Provide the [X, Y] coordinate of the cell's center where the given text is located.  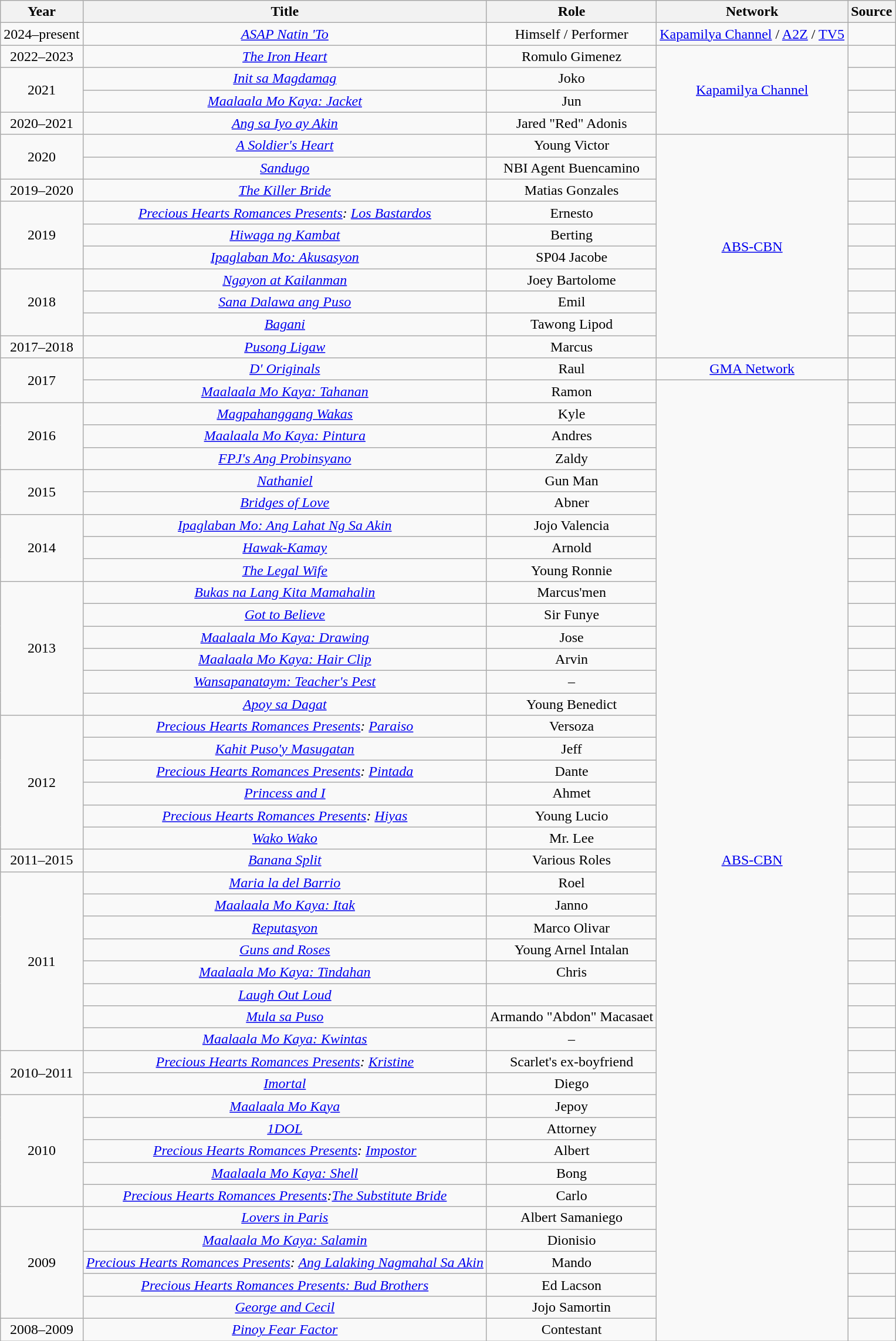
Maalaala Mo Kaya: Hair Clip [285, 660]
Ipaglaban Mo: Akusasyon [285, 257]
Maalaala Mo Kaya: Tindahan [285, 972]
Contestant [572, 1329]
Wansapanataym: Teacher's Pest [285, 682]
Got to Believe [285, 614]
2017–2018 [42, 347]
Network [752, 12]
Andres [572, 436]
Maalaala Mo Kaya: Pintura [285, 436]
Joey Bartolome [572, 280]
Ang sa Iyo ay Akin [285, 123]
Laugh Out Loud [285, 995]
Mando [572, 1262]
2024–present [42, 34]
Apoy sa Dagat [285, 704]
Maalaala Mo Kaya: Drawing [285, 637]
Maalaala Mo Kaya: Kwintas [285, 1039]
Init sa Magdamag [285, 79]
Year [42, 12]
Imortal [285, 1084]
2019–2020 [42, 190]
Berting [572, 235]
Mr. Lee [572, 838]
Maalaala Mo Kaya: Jacket [285, 101]
The Iron Heart [285, 56]
Pusong Ligaw [285, 347]
2018 [42, 302]
Dante [572, 771]
Versoza [572, 727]
Maalaala Mo Kaya [285, 1106]
Raul [572, 369]
Marco Olivar [572, 927]
Hiwaga ng Kambat [285, 235]
2012 [42, 782]
Armando "Abdon" Macasaet [572, 1017]
Scarlet's ex-boyfriend [572, 1062]
George and Cecil [285, 1307]
Banana Split [285, 860]
Jun [572, 101]
Joko [572, 79]
Precious Hearts Romances Presents: Bud Brothers [285, 1285]
Carlo [572, 1195]
2020–2021 [42, 123]
Albert [572, 1151]
Matias Gonzales [572, 190]
2019 [42, 235]
Maalaala Mo Kaya: Itak [285, 905]
Young Ronnie [572, 570]
Jose [572, 637]
2013 [42, 648]
Source [872, 12]
Precious Hearts Romances Presents:The Substitute Bride [285, 1195]
Bridges of Love [285, 503]
Chris [572, 972]
Abner [572, 503]
Kapamilya Channel [752, 90]
2008–2009 [42, 1329]
2009 [42, 1262]
A Soldier's Heart [285, 146]
Romulo Gimenez [572, 56]
Jojo Samortin [572, 1307]
Precious Hearts Romances Presents: Paraiso [285, 727]
2011–2015 [42, 860]
Hawak-Kamay [285, 548]
Wako Wako [285, 838]
2011 [42, 961]
Jared "Red" Adonis [572, 123]
Marcus'men [572, 592]
2017 [42, 380]
Arnold [572, 548]
Ngayon at Kailanman [285, 280]
Mula sa Puso [285, 1017]
Jepoy [572, 1106]
Ahmet [572, 793]
Magpahanggang Wakas [285, 414]
Bong [572, 1173]
Kyle [572, 414]
Emil [572, 302]
D' Originals [285, 369]
2014 [42, 548]
GMA Network [752, 369]
Dionisio [572, 1240]
Tawong Lipod [572, 325]
Precious Hearts Romances Presents: Hiyas [285, 816]
The Legal Wife [285, 570]
Precious Hearts Romances Presents: Kristine [285, 1062]
Maria la del Barrio [285, 883]
Role [572, 12]
2021 [42, 90]
Ramon [572, 391]
Reputasyon [285, 927]
Maalaala Mo Kaya: Salamin [285, 1240]
Marcus [572, 347]
Bagani [285, 325]
ASAP Natin 'To [285, 34]
Gun Man [572, 481]
Kahit Puso'y Masugatan [285, 749]
Albert Samaniego [572, 1218]
1DOL [285, 1129]
SP04 Jacobe [572, 257]
Young Benedict [572, 704]
2020 [42, 157]
2016 [42, 436]
2022–2023 [42, 56]
Ernesto [572, 212]
Precious Hearts Romances Presents: Pintada [285, 771]
Sir Funye [572, 614]
Lovers in Paris [285, 1218]
Jeff [572, 749]
Ed Lacson [572, 1285]
Attorney [572, 1129]
Kapamilya Channel / A2Z / TV5 [752, 34]
NBI Agent Buencamino [572, 168]
Jojo Valencia [572, 525]
Young Arnel Intalan [572, 950]
Precious Hearts Romances Presents: Impostor [285, 1151]
Janno [572, 905]
Sandugo [285, 168]
2010 [42, 1151]
Young Lucio [572, 816]
Arvin [572, 660]
Zaldy [572, 458]
2015 [42, 492]
2010–2011 [42, 1073]
Princess and I [285, 793]
Diego [572, 1084]
Precious Hearts Romances Presents: Ang Lalaking Nagmahal Sa Akin [285, 1262]
Maalaala Mo Kaya: Shell [285, 1173]
Ipaglaban Mo: Ang Lahat Ng Sa Akin [285, 525]
Maalaala Mo Kaya: Tahanan [285, 391]
Nathaniel [285, 481]
Young Victor [572, 146]
Guns and Roses [285, 950]
Roel [572, 883]
Pinoy Fear Factor [285, 1329]
Various Roles [572, 860]
The Killer Bride [285, 190]
Precious Hearts Romances Presents: Los Bastardos [285, 212]
Title [285, 12]
Himself / Performer [572, 34]
FPJ's Ang Probinsyano [285, 458]
Bukas na Lang Kita Mamahalin [285, 592]
Sana Dalawa ang Puso [285, 302]
